Return the (x, y) coordinate for the center point of the cell that contains the specified text.  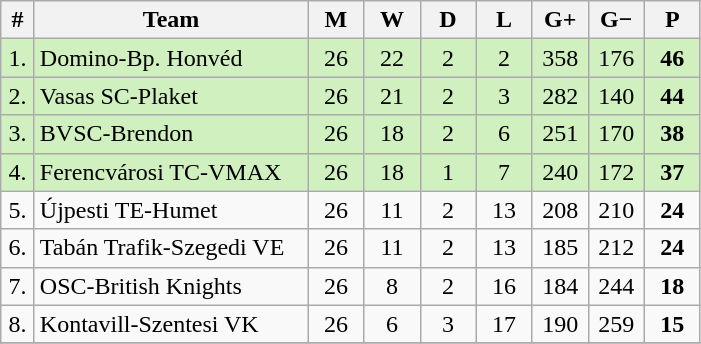
7. (18, 286)
Tabán Trafik-Szegedi VE (171, 248)
15 (672, 324)
190 (560, 324)
44 (672, 96)
P (672, 20)
BVSC-Brendon (171, 134)
176 (616, 58)
17 (504, 324)
38 (672, 134)
1. (18, 58)
172 (616, 172)
Ferencvárosi TC-VMAX (171, 172)
OSC-British Knights (171, 286)
3. (18, 134)
L (504, 20)
8 (392, 286)
8. (18, 324)
D (448, 20)
7 (504, 172)
251 (560, 134)
Kontavill-Szentesi VK (171, 324)
37 (672, 172)
259 (616, 324)
21 (392, 96)
G+ (560, 20)
Domino-Bp. Honvéd (171, 58)
G− (616, 20)
4. (18, 172)
170 (616, 134)
185 (560, 248)
140 (616, 96)
1 (448, 172)
6. (18, 248)
Vasas SC-Plaket (171, 96)
2. (18, 96)
244 (616, 286)
212 (616, 248)
Újpesti TE-Humet (171, 210)
22 (392, 58)
210 (616, 210)
5. (18, 210)
M (336, 20)
46 (672, 58)
358 (560, 58)
208 (560, 210)
240 (560, 172)
# (18, 20)
16 (504, 286)
184 (560, 286)
W (392, 20)
282 (560, 96)
Team (171, 20)
